Return [X, Y] of the center of cell containing provided text 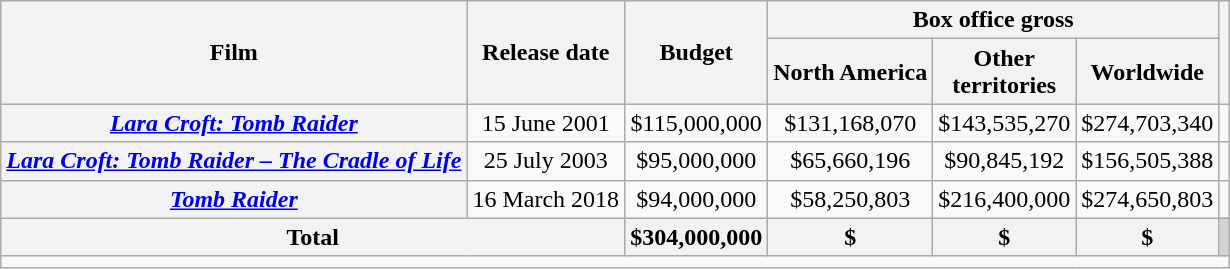
$94,000,000 [696, 199]
Worldwide [1148, 72]
Lara Croft: Tomb Raider [234, 123]
$131,168,070 [850, 123]
Film [234, 52]
$216,400,000 [1004, 199]
$65,660,196 [850, 161]
$115,000,000 [696, 123]
$58,250,803 [850, 199]
15 June 2001 [546, 123]
$304,000,000 [696, 237]
Release date [546, 52]
$156,505,388 [1148, 161]
$143,535,270 [1004, 123]
Budget [696, 52]
Lara Croft: Tomb Raider – The Cradle of Life [234, 161]
$90,845,192 [1004, 161]
$95,000,000 [696, 161]
25 July 2003 [546, 161]
Total [313, 237]
$274,650,803 [1148, 199]
Tomb Raider [234, 199]
Otherterritories [1004, 72]
North America [850, 72]
$274,703,340 [1148, 123]
Box office gross [994, 20]
16 March 2018 [546, 199]
